Provide the (X, Y) coordinate of the cell's center where the given text is located.  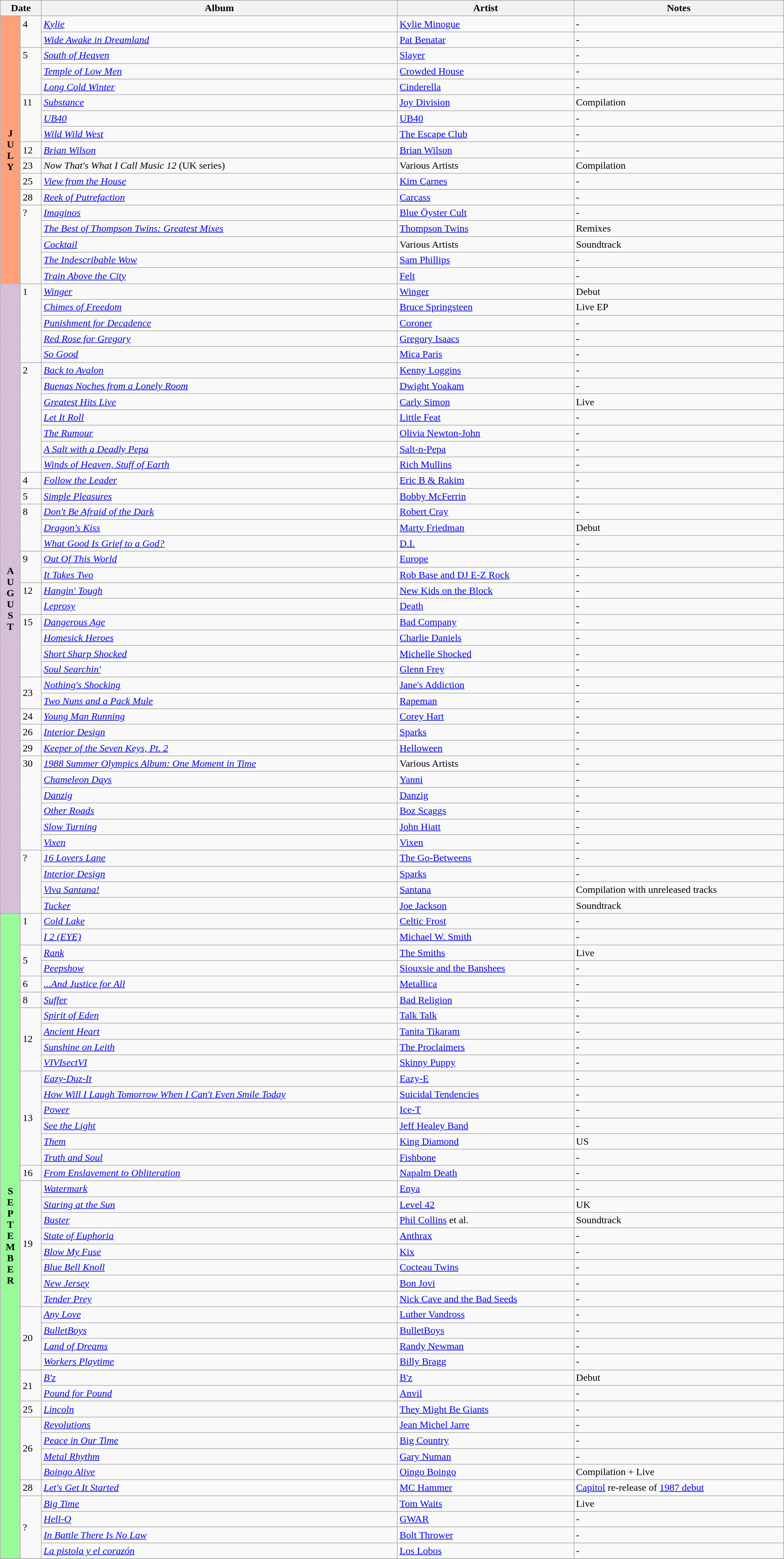
Wide Awake in Dreamland (219, 40)
Hangin' Tough (219, 591)
MC Hammer (485, 1488)
Spirit of Eden (219, 1016)
Chameleon Days (219, 779)
GWAR (485, 1519)
Tanita Tikaram (485, 1031)
16 Lovers Lane (219, 858)
Michael W. Smith (485, 937)
Siouxsie and the Banshees (485, 968)
Joy Division (485, 103)
Album (219, 8)
Bad Religion (485, 1000)
New Jersey (219, 1283)
Kylie Minogue (485, 24)
Billy Bragg (485, 1362)
Blue Bell Knoll (219, 1267)
2 (31, 417)
A Salt with a Deadly Pepa (219, 449)
John Hiatt (485, 827)
Buster (219, 1220)
Rapeman (485, 701)
Simple Pleasures (219, 496)
Kenny Loggins (485, 370)
Suicidal Tendencies (485, 1094)
The Go-Betweens (485, 858)
Glenn Frey (485, 669)
Celtic Frost (485, 921)
Kylie (219, 24)
Temple of Low Men (219, 71)
Boz Scaggs (485, 811)
Compilation + Live (679, 1472)
Death (485, 606)
Let's Get It Started (219, 1488)
Los Lobos (485, 1551)
Soul Searchin' (219, 669)
Rich Mullins (485, 465)
King Diamond (485, 1141)
Greatest Hits Live (219, 402)
Ancient Heart (219, 1031)
Peepshow (219, 968)
Tender Prey (219, 1299)
Out Of This World (219, 559)
Dwight Yoakam (485, 386)
View from the House (219, 181)
Revolutions (219, 1425)
9 (31, 567)
1988 Summer Olympics Album: One Moment in Time (219, 764)
Wild Wild West (219, 134)
Let It Roll (219, 417)
Two Nuns and a Pack Mule (219, 701)
Anthrax (485, 1236)
Gregory Isaacs (485, 339)
Capitol re-release of 1987 debut (679, 1488)
Live EP (679, 307)
...And Justice for All (219, 984)
Watermark (219, 1188)
6 (31, 984)
Notes (679, 8)
Salt-n-Pepa (485, 449)
I 2 (EYE) (219, 937)
Nothing's Shocking (219, 685)
Any Love (219, 1315)
Thompson Twins (485, 229)
D.I. (485, 543)
Punishment for Decadence (219, 323)
Leprosy (219, 606)
Metal Rhythm (219, 1456)
The Rumour (219, 433)
Substance (219, 103)
Talk Talk (485, 1016)
Jeff Healey Band (485, 1126)
Napalm Death (485, 1173)
Oingo Boingo (485, 1472)
Eric B & Rakim (485, 481)
Winds of Heaven, Stuff of Earth (219, 465)
Peace in Our Time (219, 1440)
Viva Santana! (219, 889)
Sunshine on Leith (219, 1047)
Big Country (485, 1440)
21 (31, 1385)
The Indescribable Wow (219, 260)
Little Feat (485, 417)
Bon Jovi (485, 1283)
See the Light (219, 1126)
Kim Carnes (485, 181)
Cocteau Twins (485, 1267)
Charlie Daniels (485, 638)
South of Heaven (219, 55)
UK (679, 1205)
Now That's What I Call Music 12 (UK series) (219, 165)
Bad Company (485, 622)
Randy Newman (485, 1346)
Nick Cave and the Bad Seeds (485, 1299)
24 (31, 717)
Joe Jackson (485, 905)
In Battle There Is No Law (219, 1535)
Compilation with unreleased tracks (679, 889)
Carly Simon (485, 402)
Land of Dreams (219, 1346)
Train Above the City (219, 276)
Mica Paris (485, 354)
Felt (485, 276)
VIVIsectVI (219, 1063)
Don't Be Afraid of the Dark (219, 512)
State of Euphoria (219, 1236)
Cold Lake (219, 921)
Back to Avalon (219, 370)
Bobby McFerrin (485, 496)
Lincoln (219, 1409)
Crowded House (485, 71)
Blow My Fuse (219, 1252)
New Kids on the Block (485, 591)
Red Rose for Gregory (219, 339)
Enya (485, 1188)
Pound for Pound (219, 1393)
Helloween (485, 748)
The Best of Thompson Twins: Greatest Mixes (219, 229)
They Might Be Giants (485, 1409)
Bolt Thrower (485, 1535)
Santana (485, 889)
Other Roads (219, 811)
11 (31, 118)
Jean Michel Jarre (485, 1425)
16 (31, 1173)
So Good (219, 354)
Tucker (219, 905)
Luther Vandross (485, 1315)
AUGUST (11, 598)
SEPTEMBER (11, 1236)
The Proclaimers (485, 1047)
The Escape Club (485, 134)
Metallica (485, 984)
The Smiths (485, 952)
Long Cold Winter (219, 87)
Sam Phillips (485, 260)
30 (31, 803)
Power (219, 1110)
Remixes (679, 229)
Kix (485, 1252)
Level 42 (485, 1205)
Slayer (485, 55)
Coroner (485, 323)
Boingo Alive (219, 1472)
Cinderella (485, 87)
US (679, 1141)
Staring at the Sun (219, 1205)
Hell-O (219, 1519)
Imaginos (219, 213)
Corey Hart (485, 717)
Michelle Shocked (485, 653)
What Good Is Grief to a God? (219, 543)
20 (31, 1338)
Them (219, 1141)
Eazy-E (485, 1078)
Workers Playtime (219, 1362)
How Will I Laugh Tomorrow When I Can't Even Smile Today (219, 1094)
Carcass (485, 197)
Date (21, 8)
Europe (485, 559)
Tom Waits (485, 1504)
Jane's Addiction (485, 685)
It Takes Two (219, 575)
Bruce Springsteen (485, 307)
Yanni (485, 779)
15 (31, 646)
Young Man Running (219, 717)
La pistola y el corazón (219, 1551)
19 (31, 1243)
Eazy-Duz-It (219, 1078)
Homesick Heroes (219, 638)
Dragon's Kiss (219, 528)
Phil Collins et al. (485, 1220)
Blue Öyster Cult (485, 213)
Robert Cray (485, 512)
Reek of Putrefaction (219, 197)
Buenas Noches from a Lonely Room (219, 386)
Truth and Soul (219, 1157)
Ice-T (485, 1110)
Marty Friedman (485, 528)
Cocktail (219, 244)
Short Sharp Shocked (219, 653)
Gary Numan (485, 1456)
Big Time (219, 1504)
Keeper of the Seven Keys, Pt. 2 (219, 748)
Anvil (485, 1393)
29 (31, 748)
From Enslavement to Obliteration (219, 1173)
Fishbone (485, 1157)
Olivia Newton-John (485, 433)
Artist (485, 8)
Chimes of Freedom (219, 307)
Dangerous Age (219, 622)
Suffer (219, 1000)
Pat Benatar (485, 40)
Slow Turning (219, 827)
JULY (11, 150)
Rob Base and DJ E-Z Rock (485, 575)
Follow the Leader (219, 481)
Skinny Puppy (485, 1063)
Rank (219, 952)
13 (31, 1118)
